Extract the (X, Y) coordinate from the center of the cell holding the provided text.  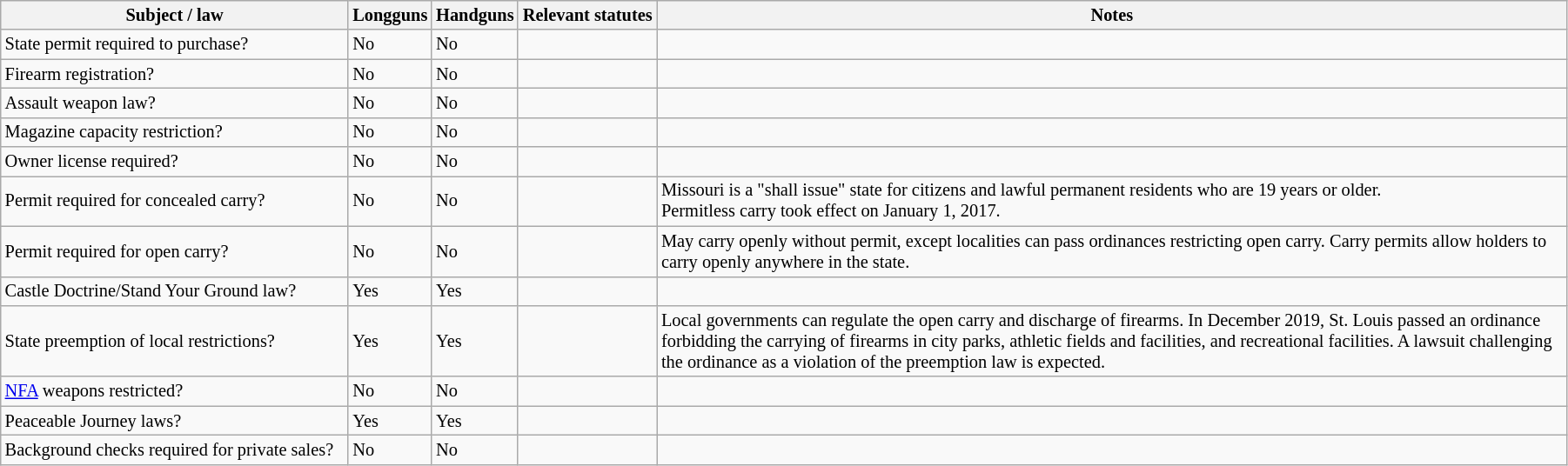
Owner license required? (175, 162)
Relevant statutes (587, 15)
Peaceable Journey laws? (175, 421)
NFA weapons restricted? (175, 391)
Permit required for open carry? (175, 251)
Castle Doctrine/Stand Your Ground law? (175, 291)
Magazine capacity restriction? (175, 132)
Longguns (390, 15)
Firearm registration? (175, 74)
Subject / law (175, 15)
State permit required to purchase? (175, 44)
Assault weapon law? (175, 103)
Permit required for concealed carry? (175, 201)
State preemption of local restrictions? (175, 341)
Notes (1112, 15)
Background checks required for private sales? (175, 449)
Handguns (475, 15)
